Return (x, y) of the center of cell containing provided text 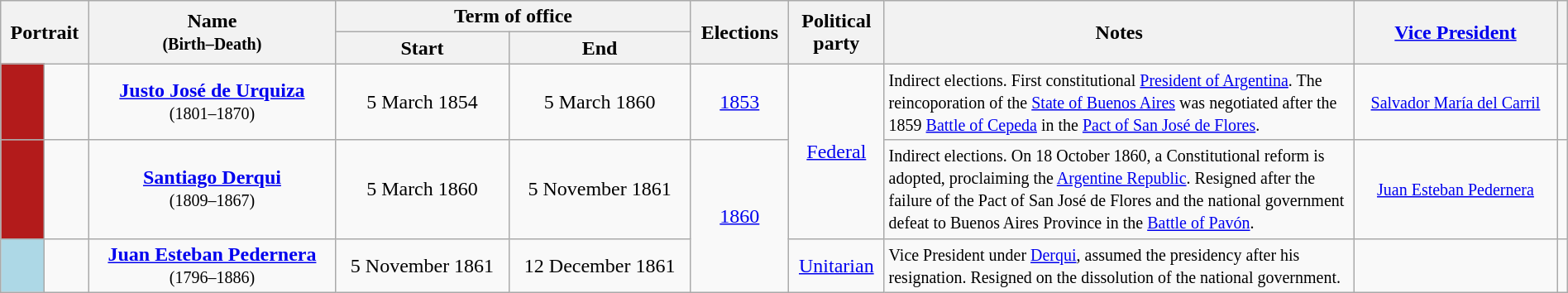
5 March 1854 (422, 102)
Vice President under Derqui, assumed the presidency after his resignation. Resigned on the dissolution of the national government. (1119, 265)
Politicalparty (837, 32)
Vice President (1456, 32)
Name(Birth–Death) (212, 32)
Portrait (45, 32)
Term of office (513, 17)
12 December 1861 (600, 265)
1853 (739, 102)
Salvador María del Carril (1456, 102)
Federal (837, 151)
Elections (739, 32)
Justo José de Urquiza(1801–1870) (212, 102)
Juan Esteban Pedernera (1456, 189)
Start (422, 48)
Unitarian (837, 265)
Santiago Derqui(1809–1867) (212, 189)
1860 (739, 216)
Notes (1119, 32)
Juan Esteban Pedernera(1796–1886) (212, 265)
End (600, 48)
